Identify which cell holds the provided text, then report its (X, Y) central coordinate. 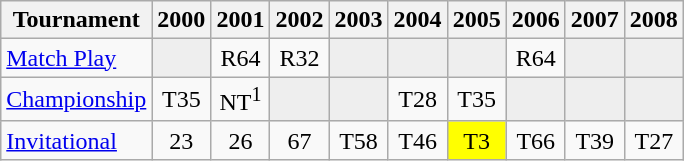
T58 (358, 140)
T39 (594, 140)
Invitational (76, 140)
2004 (418, 20)
R32 (300, 58)
2003 (358, 20)
T66 (536, 140)
T46 (418, 140)
2008 (654, 20)
26 (240, 140)
Championship (76, 100)
2007 (594, 20)
Match Play (76, 58)
2006 (536, 20)
2002 (300, 20)
2001 (240, 20)
2000 (182, 20)
23 (182, 140)
Tournament (76, 20)
2005 (476, 20)
NT1 (240, 100)
67 (300, 140)
T28 (418, 100)
T27 (654, 140)
T3 (476, 140)
